Return [X, Y] of the center of cell containing provided text 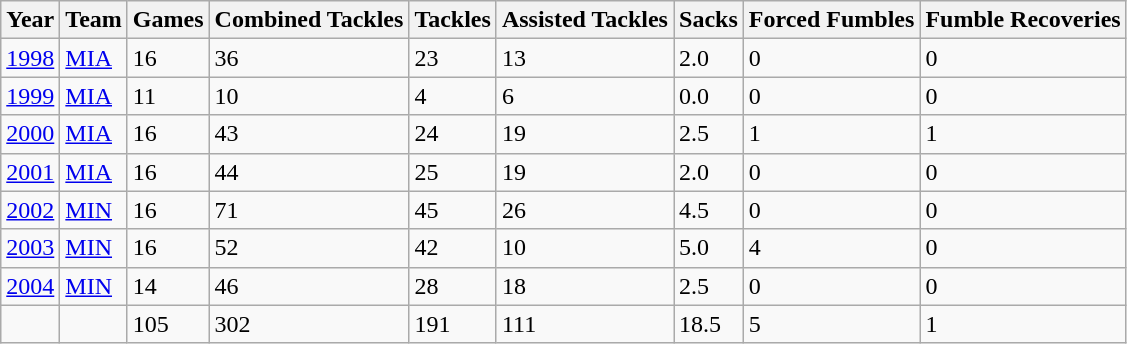
36 [309, 58]
13 [584, 58]
46 [309, 286]
Games [168, 20]
2002 [30, 210]
71 [309, 210]
191 [453, 324]
4.5 [709, 210]
2003 [30, 248]
14 [168, 286]
Assisted Tackles [584, 20]
43 [309, 134]
Tackles [453, 20]
28 [453, 286]
302 [309, 324]
Year [30, 20]
44 [309, 172]
24 [453, 134]
1998 [30, 58]
0.0 [709, 96]
18.5 [709, 324]
26 [584, 210]
105 [168, 324]
5.0 [709, 248]
2004 [30, 286]
Forced Fumbles [832, 20]
Sacks [709, 20]
2001 [30, 172]
6 [584, 96]
Combined Tackles [309, 20]
42 [453, 248]
45 [453, 210]
52 [309, 248]
Fumble Recoveries [1023, 20]
Team [94, 20]
11 [168, 96]
2000 [30, 134]
1999 [30, 96]
5 [832, 324]
111 [584, 324]
25 [453, 172]
23 [453, 58]
18 [584, 286]
